Determine the (X, Y) coordinate at the center of the cell enclosing the given text.  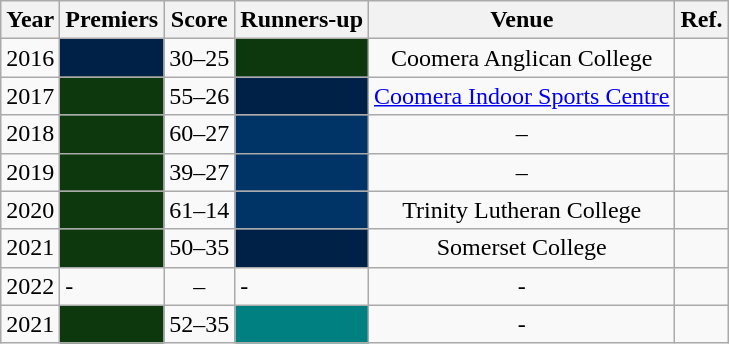
2018 (30, 134)
Year (30, 20)
2019 (30, 172)
52–35 (200, 324)
Trinity Lutheran College (522, 210)
2020 (30, 210)
50–35 (200, 248)
2016 (30, 58)
55–26 (200, 96)
2017 (30, 96)
Runners-up (302, 20)
Score (200, 20)
60–27 (200, 134)
Premiers (112, 20)
Ref. (702, 20)
Somerset College (522, 248)
30–25 (200, 58)
61–14 (200, 210)
Coomera Indoor Sports Centre (522, 96)
2022 (30, 286)
39–27 (200, 172)
Coomera Anglican College (522, 58)
Venue (522, 20)
